Locate the cell with the specified text and output its (x, y) center coordinate. 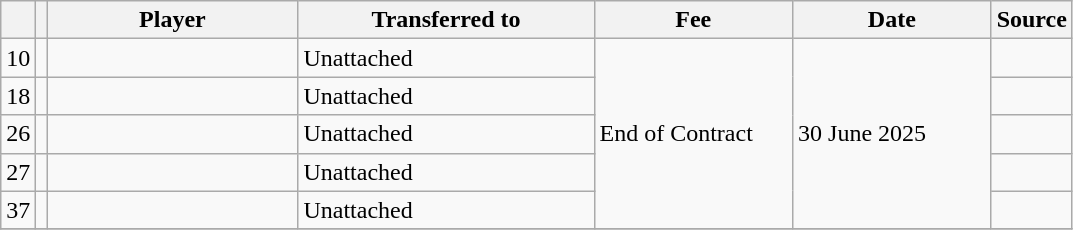
Fee (694, 20)
Player (172, 20)
37 (18, 210)
18 (18, 96)
End of Contract (694, 134)
Date (892, 20)
26 (18, 134)
27 (18, 172)
10 (18, 58)
30 June 2025 (892, 134)
Source (1032, 20)
Transferred to (446, 20)
